For the text-containing cell, return its midpoint in (X, Y) coordinate format. 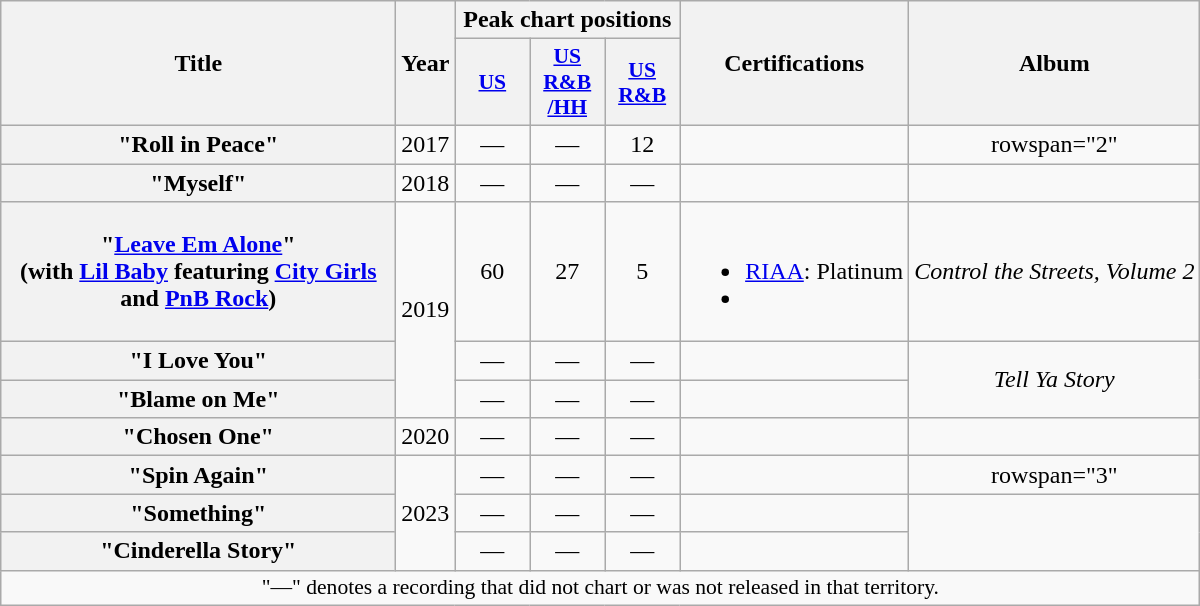
USR&B/HH (568, 82)
2020 (426, 437)
Title (198, 64)
2019 (426, 310)
"Leave Em Alone"(with Lil Baby featuring City Girls and PnB Rock) (198, 272)
2018 (426, 183)
"Cinderella Story" (198, 551)
"—" denotes a recording that did not chart or was not released in that territory. (600, 588)
60 (492, 272)
"Roll in Peace" (198, 144)
Control the Streets, Volume 2 (1054, 272)
Peak chart positions (568, 20)
rowspan="3" (1054, 475)
2017 (426, 144)
"I Love You" (198, 361)
Album (1054, 64)
Tell Ya Story (1054, 380)
RIAA: Platinum (794, 272)
5 (642, 272)
"Myself" (198, 183)
Year (426, 64)
"Spin Again" (198, 475)
"Chosen One" (198, 437)
2023 (426, 513)
27 (568, 272)
rowspan="2" (1054, 144)
"Blame on Me" (198, 399)
Certifications (794, 64)
12 (642, 144)
"Something" (198, 513)
USR&B (642, 82)
US (492, 82)
